Return (x, y) of the center of cell containing provided text 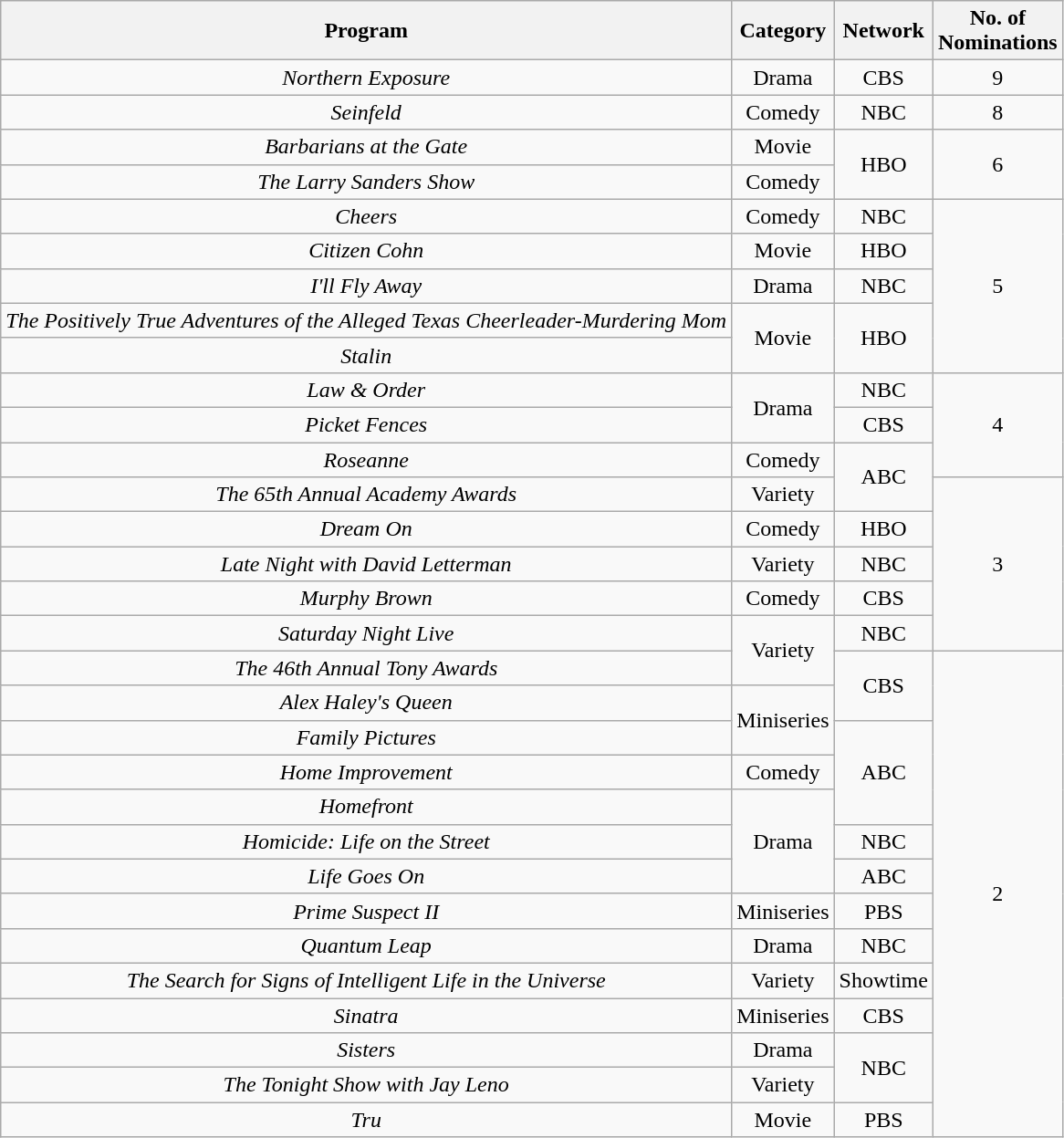
The 65th Annual Academy Awards (367, 495)
Saturday Night Live (367, 633)
Tru (367, 1120)
The Positively True Adventures of the Alleged Texas Cheerleader-Murdering Mom (367, 320)
Alex Haley's Queen (367, 703)
Murphy Brown (367, 599)
Family Pictures (367, 737)
Dream On (367, 529)
2 (997, 894)
The Search for Signs of Intelligent Life in the Universe (367, 980)
Prime Suspect II (367, 911)
Barbarians at the Gate (367, 147)
4 (997, 424)
Law & Order (367, 390)
The Tonight Show with Jay Leno (367, 1085)
Sinatra (367, 1016)
Homefront (367, 807)
Quantum Leap (367, 945)
Roseanne (367, 459)
8 (997, 112)
The Larry Sanders Show (367, 182)
Category (783, 31)
The 46th Annual Tony Awards (367, 668)
Sisters (367, 1050)
Stalin (367, 355)
Picket Fences (367, 424)
6 (997, 164)
Late Night with David Letterman (367, 564)
Homicide: Life on the Street (367, 841)
Seinfeld (367, 112)
Program (367, 31)
I'll Fly Away (367, 286)
Cheers (367, 216)
Network (883, 31)
Life Goes On (367, 876)
Showtime (883, 980)
5 (997, 286)
9 (997, 78)
Citizen Cohn (367, 251)
3 (997, 564)
Northern Exposure (367, 78)
Home Improvement (367, 772)
No. ofNominations (997, 31)
